Locate the cell with the specified text and output its [X, Y] center coordinate. 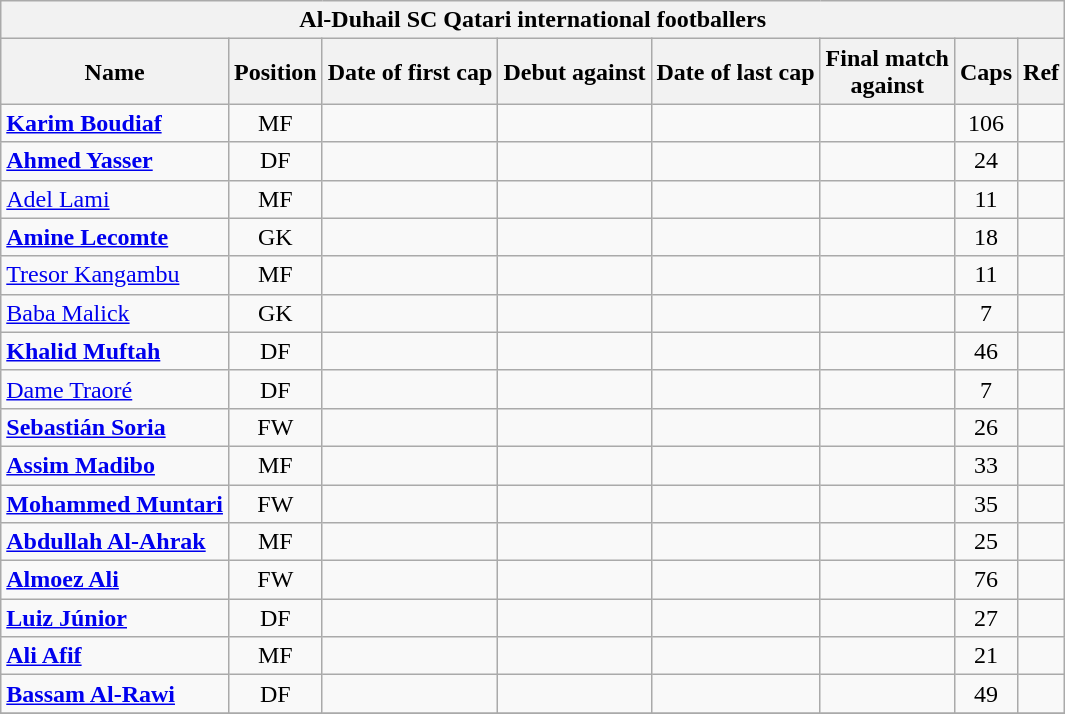
46 [986, 351]
Date of first cap [410, 72]
26 [986, 427]
Almoez Ali [115, 580]
Position [275, 72]
49 [986, 694]
27 [986, 618]
21 [986, 656]
35 [986, 503]
24 [986, 161]
Mohammed Muntari [115, 503]
Ali Afif [115, 656]
33 [986, 465]
18 [986, 237]
Name [115, 72]
Bassam Al-Rawi [115, 694]
Baba Malick [115, 313]
76 [986, 580]
Date of last cap [736, 72]
Caps [986, 72]
106 [986, 123]
Adel Lami [115, 199]
Sebastián Soria [115, 427]
Tresor Kangambu [115, 275]
Ahmed Yasser [115, 161]
Karim Boudiaf [115, 123]
Ref [1042, 72]
Khalid Muftah [115, 351]
Debut against [574, 72]
Dame Traoré [115, 389]
Al-Duhail SC Qatari international footballers [533, 20]
25 [986, 542]
Assim Madibo [115, 465]
Amine Lecomte [115, 237]
Final matchagainst [887, 72]
Luiz Júnior [115, 618]
Abdullah Al-Ahrak [115, 542]
